Provide the (x, y) coordinate of the cell's center where the given text is located.  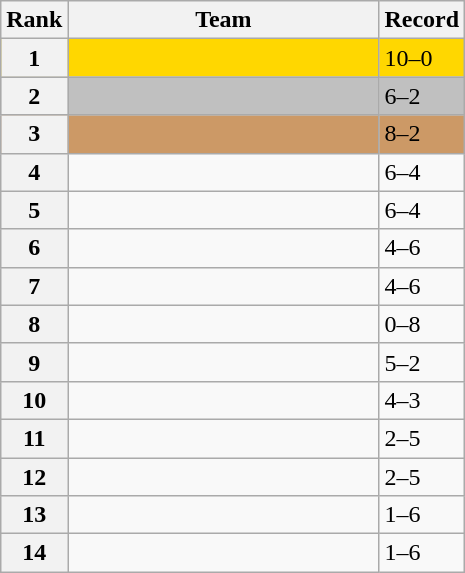
2 (34, 96)
8–2 (422, 134)
14 (34, 553)
3 (34, 134)
Rank (34, 20)
10 (34, 400)
5 (34, 210)
Record (422, 20)
7 (34, 286)
0–8 (422, 324)
4–3 (422, 400)
11 (34, 438)
Team (224, 20)
9 (34, 362)
12 (34, 477)
6 (34, 248)
1 (34, 58)
10–0 (422, 58)
13 (34, 515)
6–2 (422, 96)
4 (34, 172)
5–2 (422, 362)
8 (34, 324)
